From the cell containing the given text, extract its center point as (X, Y) coordinate. 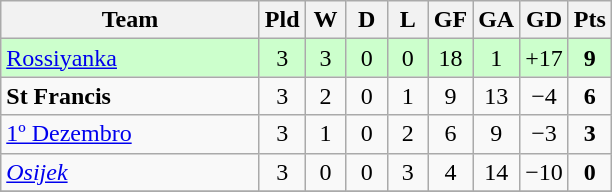
13 (496, 96)
D (366, 20)
W (326, 20)
4 (450, 172)
GF (450, 20)
Team (130, 20)
GD (544, 20)
Pld (282, 20)
1º Dezembro (130, 134)
Rossiyanka (130, 58)
GA (496, 20)
−10 (544, 172)
14 (496, 172)
−3 (544, 134)
+17 (544, 58)
L (408, 20)
18 (450, 58)
Pts (590, 20)
Osijek (130, 172)
−4 (544, 96)
St Francis (130, 96)
